Provide the [X, Y] coordinate of the cell's center where the given text is located.  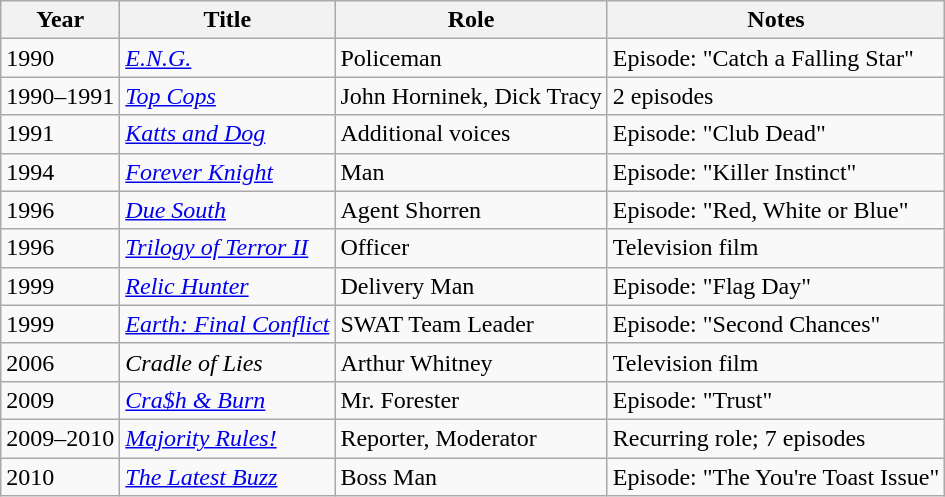
Boss Man [471, 477]
E.N.G. [228, 58]
Arthur Whitney [471, 362]
Episode: "Second Chances" [776, 324]
Mr. Forester [471, 400]
Cra$h & Burn [228, 400]
Episode: "Club Dead" [776, 134]
Man [471, 172]
Notes [776, 20]
Additional voices [471, 134]
SWAT Team Leader [471, 324]
Episode: "Trust" [776, 400]
Relic Hunter [228, 286]
Agent Shorren [471, 210]
John Horninek, Dick Tracy [471, 96]
Trilogy of Terror II [228, 248]
Earth: Final Conflict [228, 324]
Episode: "Catch a Falling Star" [776, 58]
The Latest Buzz [228, 477]
2009 [60, 400]
Policeman [471, 58]
Cradle of Lies [228, 362]
2006 [60, 362]
Episode: "The You're Toast Issue" [776, 477]
Episode: "Killer Instinct" [776, 172]
2009–2010 [60, 438]
Recurring role; 7 episodes [776, 438]
Katts and Dog [228, 134]
Episode: "Red, White or Blue" [776, 210]
Due South [228, 210]
Forever Knight [228, 172]
1991 [60, 134]
Role [471, 20]
Title [228, 20]
1990–1991 [60, 96]
Officer [471, 248]
1990 [60, 58]
Top Cops [228, 96]
2 episodes [776, 96]
Reporter, Moderator [471, 438]
Episode: "Flag Day" [776, 286]
Majority Rules! [228, 438]
Delivery Man [471, 286]
1994 [60, 172]
2010 [60, 477]
Year [60, 20]
